Determine the [X, Y] coordinate at the center of the cell enclosing the given text.  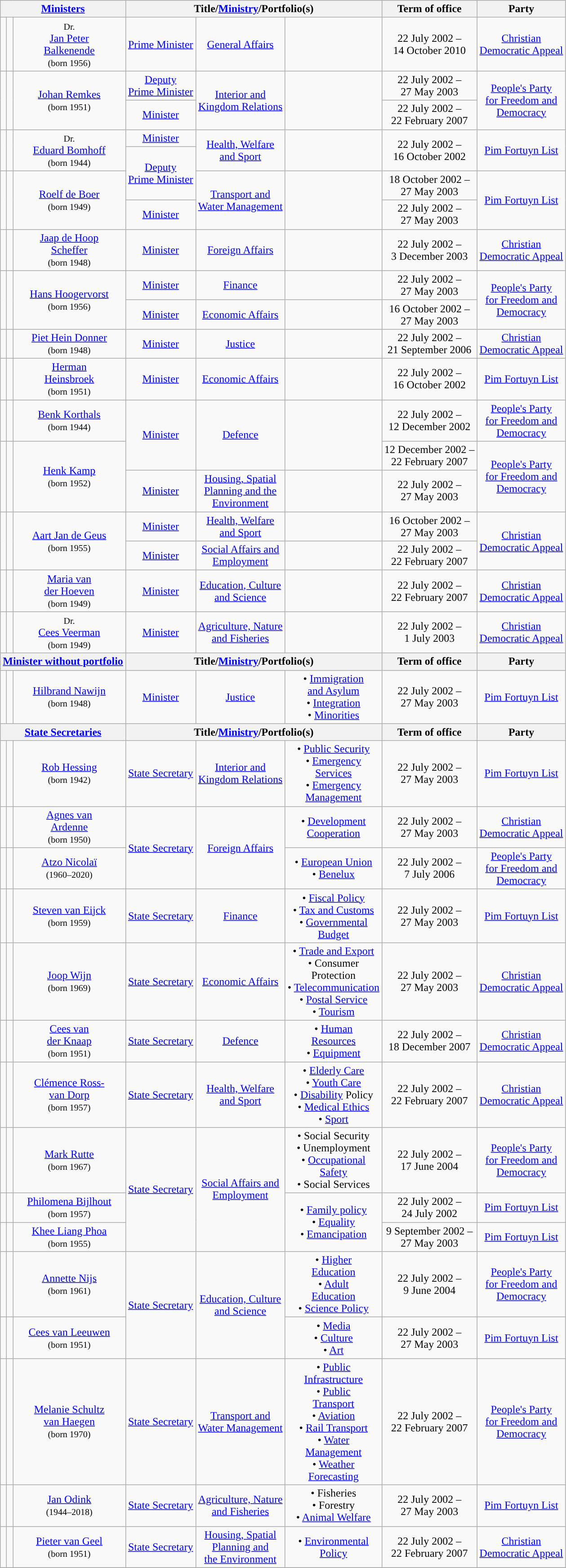
Prime Minister [160, 44]
• European Union • Benelux [334, 868]
Herman Heinsbroek (born 1951) [69, 379]
22 July 2002 – 24 July 2002 [429, 1208]
• Immigration and Asylum • Integration • Minorities [334, 697]
Cees van der Knaap (born 1951) [69, 1041]
Cees van Leeuwen (born 1951) [69, 1338]
Hans Hoogervorst (born 1956) [69, 300]
22 July 2002 – 3 December 2003 [429, 250]
• Development Cooperation [334, 827]
22 July 2002 – 1 July 2003 [429, 632]
Benk Korthals (born 1944) [69, 421]
• Family policy • Equality • Emancipation [334, 1222]
Joop Wijn (born 1969) [69, 982]
22 July 2002 – 18 December 2007 [429, 1041]
• Fisheries • Forestry • Animal Welfare [334, 1506]
• Media • Culture • Art [334, 1338]
General Affairs [240, 44]
• Public Security • Emergency Services • Emergency Management [334, 773]
Khee Liang Phoa (born 1955) [69, 1237]
22 July 2002 – 12 December 2002 [429, 421]
Rob Hessing (born 1942) [69, 773]
Atzo Nicolaï (1960–2020) [69, 868]
Philomena Bijlhout (born 1957) [69, 1208]
Steven van Eijck (born 1959) [69, 916]
Annette Nijs (born 1961) [69, 1284]
Ministers [63, 9]
• Human Resources • Equipment [334, 1041]
• Trade and Export • Consumer Protection • Telecommunication • Postal Service • Tourism [334, 982]
• Fiscal Policy • Tax and Customs • Governmental Budget [334, 916]
Dr. Eduard Bomhoff (born 1944) [69, 150]
Hilbrand Nawijn (born 1948) [69, 697]
Aart Jan de Geus (born 1955) [69, 541]
22 July 2002 – 9 June 2004 [429, 1284]
Dr. Cees Veerman (born 1949) [69, 632]
22 July 2002 – 7 July 2006 [429, 868]
Clémence Ross-van Dorp (born 1957) [69, 1094]
Johan Remkes (born 1951) [69, 100]
Minister without portfolio [63, 662]
State Secretaries [63, 732]
• Social Security • Unemployment • Occupational Safety • Social Services [334, 1160]
22 July 2002 – 21 September 2006 [429, 343]
Henk Kamp (born 1952) [69, 476]
Pieter van Geel (born 1951) [69, 1547]
Jaap de Hoop Scheffer (born 1948) [69, 250]
• Environmental Policy [334, 1547]
9 September 2002 – 27 May 2003 [429, 1237]
• Elderly Care • Youth Care • Disability Policy • Medical Ethics • Sport [334, 1094]
Melanie Schultz van Haegen (born 1970) [69, 1422]
18 October 2002 – 27 May 2003 [429, 185]
12 December 2002 – 22 February 2007 [429, 456]
• Higher Education • Adult Education • Science Policy [334, 1284]
• Public Infrastructure • Public Transport • Aviation • Rail Transport • Water Management • Weather Forecasting [334, 1422]
Mark Rutte (born 1967) [69, 1160]
22 July 2002 – 17 June 2004 [429, 1160]
Dr. Jan Peter Balkenende (born 1956) [69, 44]
22 July 2002 – 14 October 2010 [429, 44]
Piet Hein Donner (born 1948) [69, 343]
Jan Odink (1944–2018) [69, 1506]
Agnes van Ardenne (born 1950) [69, 827]
Roelf de Boer (born 1949) [69, 200]
Maria van der Hoeven (born 1949) [69, 591]
